Return the [X, Y] coordinate for the center point of the cell that contains the specified text.  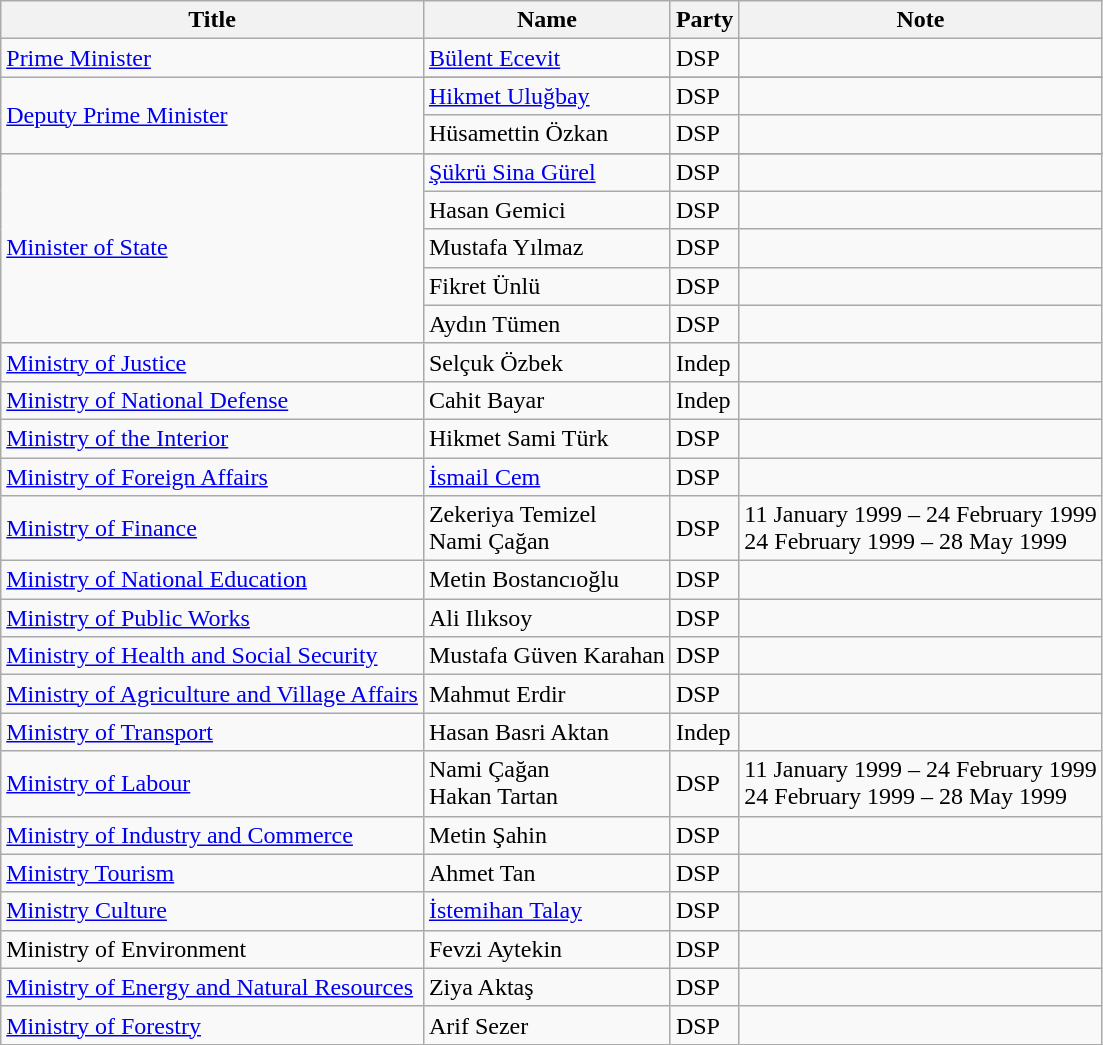
Party [704, 20]
Ministry Tourism [212, 873]
Metin Bostancıoğlu [546, 580]
Ministry of National Defense [212, 400]
İsmail Cem [546, 477]
Ahmet Tan [546, 873]
Hüsamettin Özkan [546, 134]
Ministry of National Education [212, 580]
Ministry Culture [212, 911]
Fikret Ünlü [546, 286]
Hikmet Sami Türk [546, 438]
Ministry of Industry and Commerce [212, 835]
Ministry of Transport [212, 732]
Name [546, 20]
Arif Sezer [546, 1025]
Şükrü Sina Gürel [546, 172]
Cahit Bayar [546, 400]
Ministry of the Interior [212, 438]
Ali Ilıksoy [546, 618]
Mustafa Güven Karahan [546, 656]
Aydın Tümen [546, 324]
Fevzi Aytekin [546, 949]
Deputy Prime Minister [212, 115]
Title [212, 20]
Minister of State [212, 248]
Bülent Ecevit [546, 58]
Hasan Basri Aktan [546, 732]
Ministry of Foreign Affairs [212, 477]
Nami ÇağanHakan Tartan [546, 784]
Metin Şahin [546, 835]
Mahmut Erdir [546, 694]
Prime Minister [212, 58]
Hasan Gemici [546, 210]
Note [920, 20]
Ministry of Finance [212, 528]
Ministry of Labour [212, 784]
Ministry of Health and Social Security [212, 656]
İstemihan Talay [546, 911]
Hikmet Uluğbay [546, 96]
Zekeriya TemizelNami Çağan [546, 528]
Mustafa Yılmaz [546, 248]
Ministry of Environment [212, 949]
Ministry of Justice [212, 362]
Ministry of Public Works [212, 618]
Ziya Aktaş [546, 987]
Ministry of Agriculture and Village Affairs [212, 694]
Ministry of Energy and Natural Resources [212, 987]
Ministry of Forestry [212, 1025]
Selçuk Özbek [546, 362]
